Locate the cell with the specified text and output its (X, Y) center coordinate. 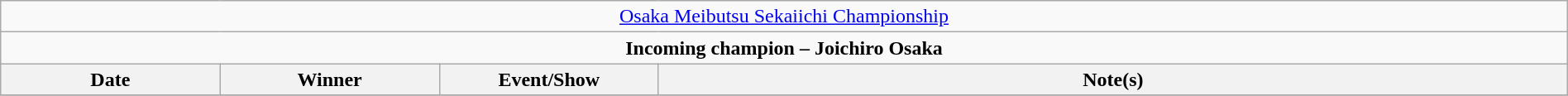
Incoming champion – Joichiro Osaka (784, 48)
Winner (329, 79)
Osaka Meibutsu Sekaiichi Championship (784, 17)
Date (111, 79)
Note(s) (1113, 79)
Event/Show (549, 79)
